For the text-containing cell, return its midpoint in [X, Y] coordinate format. 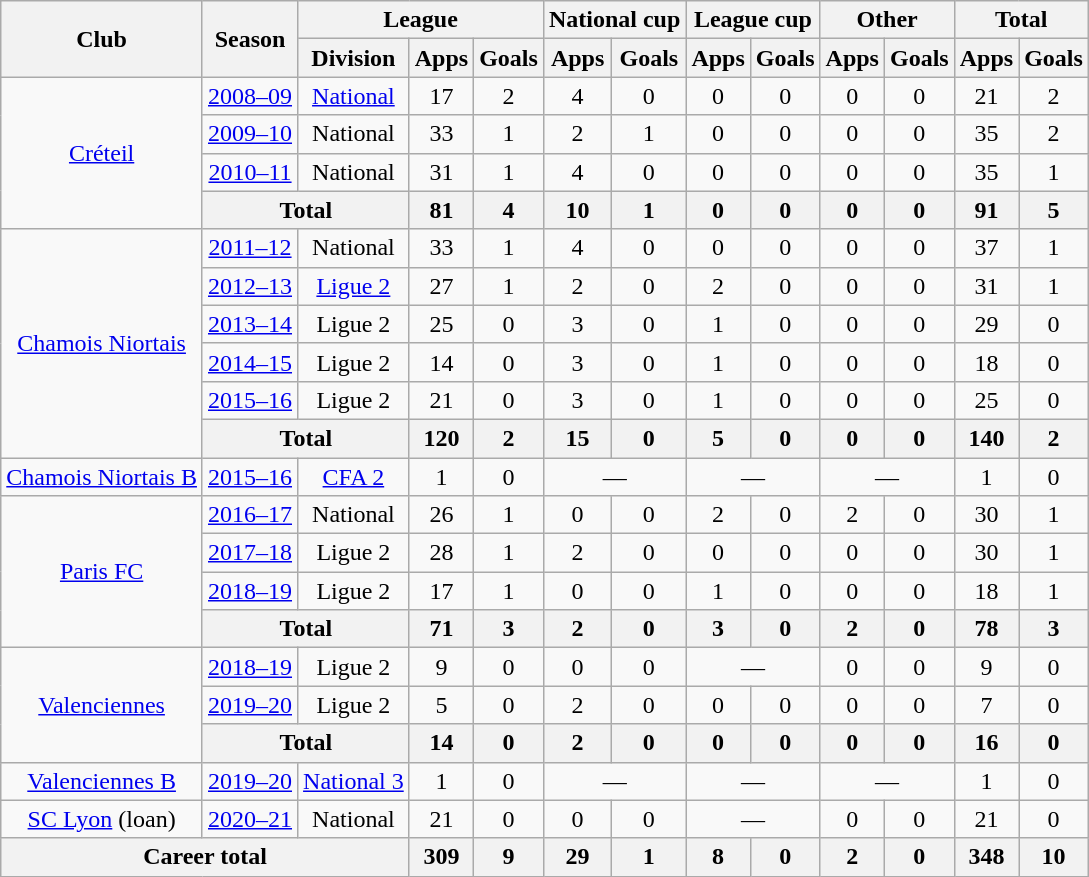
Créteil [102, 153]
Chamois Niortais [102, 343]
2017–18 [250, 553]
National 3 [354, 781]
27 [441, 286]
National cup [614, 20]
2009–10 [250, 134]
Valenciennes B [102, 781]
2011–12 [250, 248]
91 [986, 210]
Season [250, 39]
16 [986, 743]
7 [986, 705]
81 [441, 210]
League cup [753, 20]
Valenciennes [102, 705]
2012–13 [250, 286]
Other [887, 20]
CFA 2 [354, 477]
Club [102, 39]
78 [986, 629]
League [421, 20]
26 [441, 515]
120 [441, 438]
348 [986, 857]
Paris FC [102, 572]
2013–14 [250, 324]
71 [441, 629]
Division [354, 58]
SC Lyon (loan) [102, 819]
15 [577, 438]
309 [441, 857]
2016–17 [250, 515]
2014–15 [250, 362]
Career total [205, 857]
8 [718, 857]
37 [986, 248]
2008–09 [250, 96]
2020–21 [250, 819]
2010–11 [250, 172]
Chamois Niortais B [102, 477]
140 [986, 438]
28 [441, 553]
